Find where the given text appears and provide that cell's center as [x, y] coordinate. 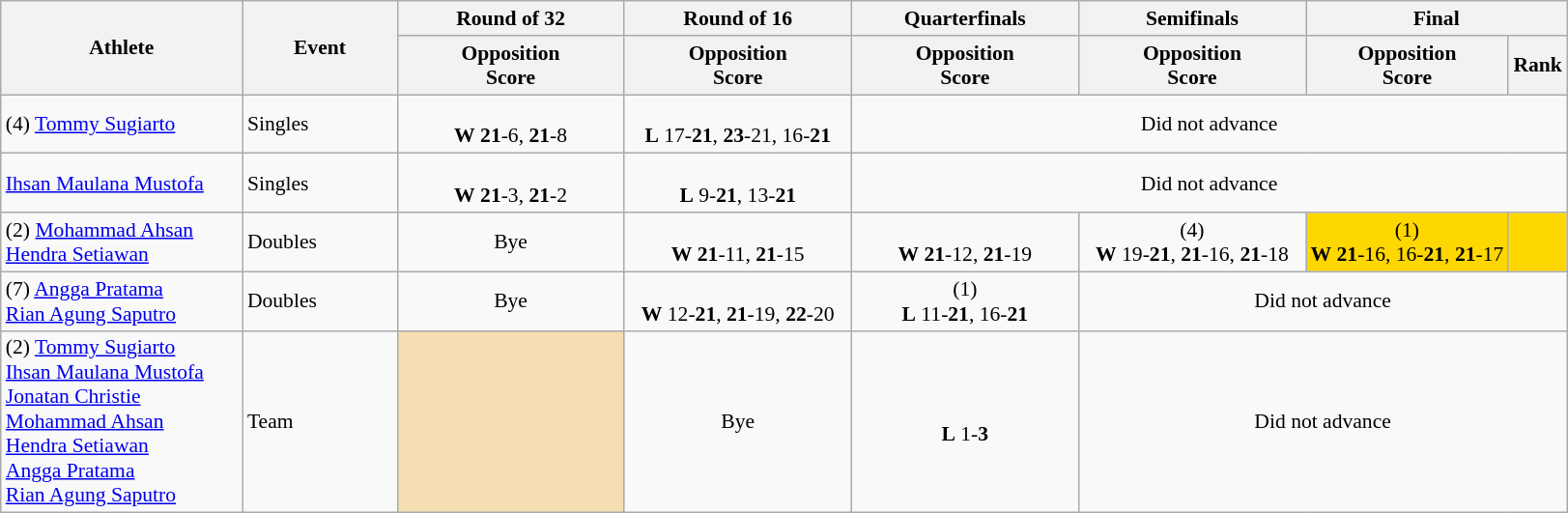
Event [320, 48]
(7) Angga Pratama Rian Agung Saputro [122, 301]
W 21-11, 21-15 [738, 242]
Team [320, 421]
(4) W 19-21, 21-16, 21-18 [1192, 242]
Final [1437, 18]
L 1-3 [964, 421]
Round of 32 [510, 18]
Athlete [122, 48]
W 21-6, 21-8 [510, 124]
W 12-21, 21-19, 22-20 [738, 301]
(2) Mohammad Ahsan Hendra Setiawan [122, 242]
Semifinals [1192, 18]
L 17-21, 23-21, 16-21 [738, 124]
W 21-12, 21-19 [964, 242]
(1) L 11-21, 16-21 [964, 301]
L 9-21, 13-21 [738, 184]
(1) W 21-16, 16-21, 21-17 [1408, 242]
Rank [1538, 66]
Ihsan Maulana Mustofa [122, 184]
Round of 16 [738, 18]
(2) Tommy Sugiarto Ihsan Maulana Mustofa Jonatan Christie Mohammad Ahsan Hendra Setiawan Angga Pratama Rian Agung Saputro [122, 421]
(4) Tommy Sugiarto [122, 124]
W 21-3, 21-2 [510, 184]
Quarterfinals [964, 18]
